Return the [X, Y] coordinate for the center point of the cell that contains the specified text.  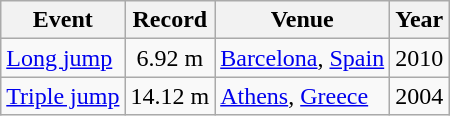
Triple jump [63, 96]
Athens, Greece [302, 96]
2004 [420, 96]
Venue [302, 20]
6.92 m [170, 58]
Event [63, 20]
2010 [420, 58]
Year [420, 20]
Record [170, 20]
Barcelona, Spain [302, 58]
14.12 m [170, 96]
Long jump [63, 58]
